Determine the (x, y) coordinate at the center of the cell enclosing the given text.  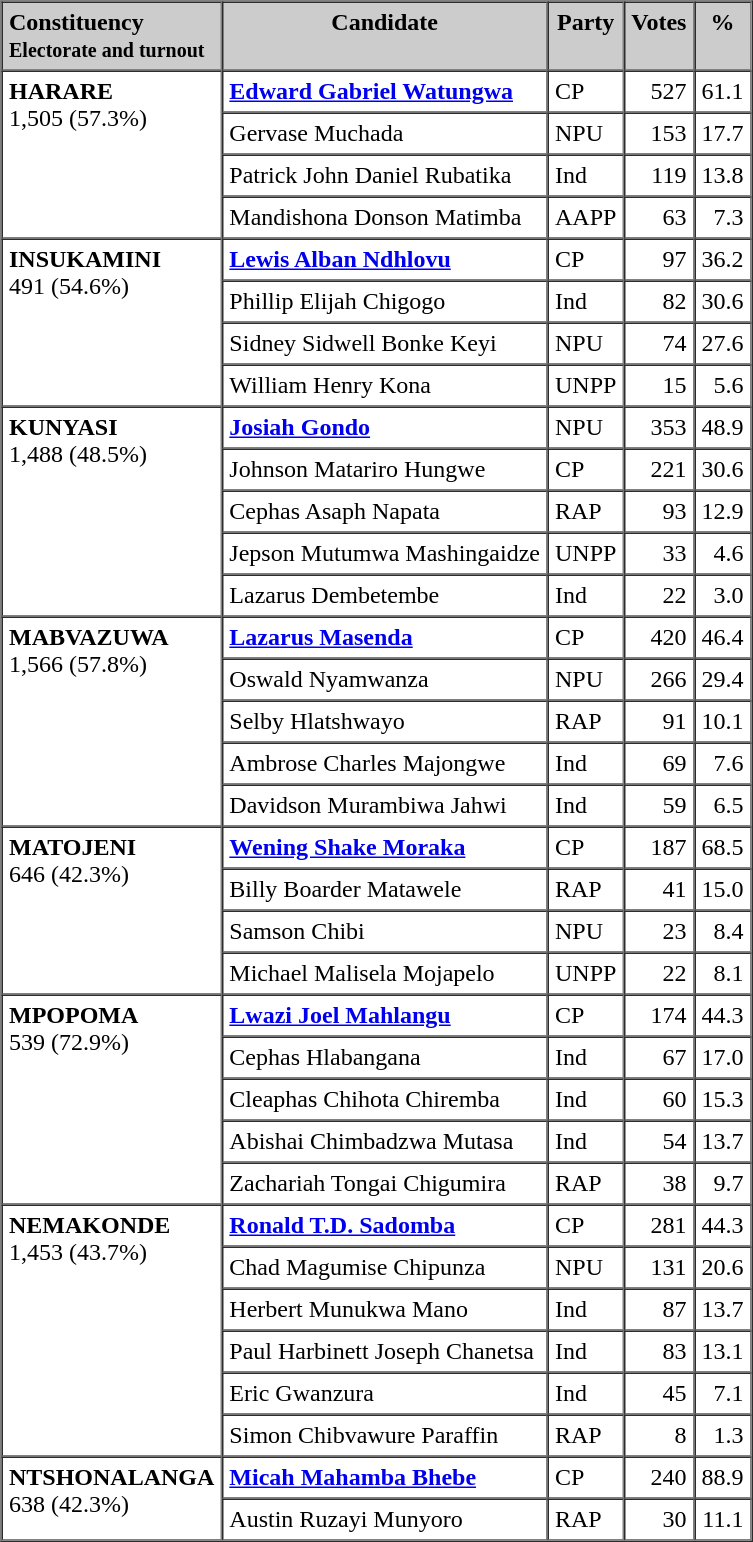
46.4 (722, 637)
Mandishona Donson Matimba (385, 217)
Zachariah Tongai Chigumira (385, 1183)
41 (659, 889)
NEMAKONDE1,453 (43.7%) (112, 1330)
23 (659, 931)
54 (659, 1141)
119 (659, 175)
Abishai Chimbadzwa Mutasa (385, 1141)
Herbert Munukwa Mano (385, 1309)
3.0 (722, 595)
Sidney Sidwell Bonke Keyi (385, 343)
5.6 (722, 385)
Wening Shake Moraka (385, 847)
Davidson Murambiwa Jahwi (385, 805)
15.0 (722, 889)
60 (659, 1099)
83 (659, 1351)
187 (659, 847)
Billy Boarder Matawele (385, 889)
Phillip Elijah Chigogo (385, 301)
Johnson Matariro Hungwe (385, 469)
353 (659, 427)
91 (659, 721)
48.9 (722, 427)
Party (585, 36)
221 (659, 469)
527 (659, 91)
11.1 (722, 1519)
Lazarus Masenda (385, 637)
45 (659, 1393)
63 (659, 217)
9.7 (722, 1183)
ConstituencyElectorate and turnout (112, 36)
MATOJENI646 (42.3%) (112, 910)
8.4 (722, 931)
4.6 (722, 553)
420 (659, 637)
Votes (659, 36)
NTSHONALANGA638 (42.3%) (112, 1498)
William Henry Kona (385, 385)
Josiah Gondo (385, 427)
29.4 (722, 679)
Micah Mahamba Bhebe (385, 1477)
87 (659, 1309)
10.1 (722, 721)
Austin Ruzayi Munyoro (385, 1519)
69 (659, 763)
Paul Harbinett Joseph Chanetsa (385, 1351)
17.0 (722, 1057)
7.1 (722, 1393)
Lazarus Dembetembe (385, 595)
15.3 (722, 1099)
Lwazi Joel Mahlangu (385, 1015)
174 (659, 1015)
8.1 (722, 973)
67 (659, 1057)
30 (659, 1519)
36.2 (722, 259)
MABVAZUWA1,566 (57.8%) (112, 721)
6.5 (722, 805)
Candidate (385, 36)
266 (659, 679)
68.5 (722, 847)
15 (659, 385)
Ambrose Charles Majongwe (385, 763)
Jepson Mutumwa Mashingaidze (385, 553)
38 (659, 1183)
240 (659, 1477)
Michael Malisela Mojapelo (385, 973)
1.3 (722, 1435)
Cleaphas Chihota Chiremba (385, 1099)
Ronald T.D. Sadomba (385, 1225)
13.8 (722, 175)
88.9 (722, 1477)
59 (659, 805)
Lewis Alban Ndhlovu (385, 259)
97 (659, 259)
Cephas Hlabangana (385, 1057)
82 (659, 301)
27.6 (722, 343)
131 (659, 1267)
HARARE1,505 (57.3%) (112, 154)
8 (659, 1435)
Chad Magumise Chipunza (385, 1267)
MPOPOMA539 (72.9%) (112, 1099)
17.7 (722, 133)
20.6 (722, 1267)
7.3 (722, 217)
INSUKAMINI491 (54.6%) (112, 322)
13.1 (722, 1351)
153 (659, 133)
93 (659, 511)
Gervase Muchada (385, 133)
AAPP (585, 217)
Simon Chibvawure Paraffin (385, 1435)
Selby Hlatshwayo (385, 721)
12.9 (722, 511)
Samson Chibi (385, 931)
61.1 (722, 91)
Oswald Nyamwanza (385, 679)
7.6 (722, 763)
% (722, 36)
74 (659, 343)
Edward Gabriel Watungwa (385, 91)
33 (659, 553)
Patrick John Daniel Rubatika (385, 175)
Cephas Asaph Napata (385, 511)
Eric Gwanzura (385, 1393)
KUNYASI1,488 (48.5%) (112, 511)
281 (659, 1225)
